Identify which cell holds the provided text, then report its (X, Y) central coordinate. 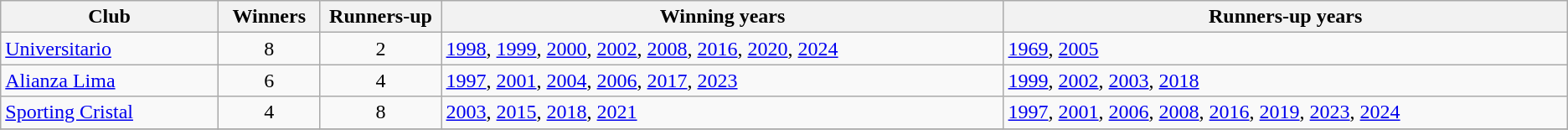
1999, 2002, 2003, 2018 (1285, 81)
Winners (268, 17)
1998, 1999, 2000, 2002, 2008, 2016, 2020, 2024 (722, 49)
6 (268, 81)
2003, 2015, 2018, 2021 (722, 112)
2 (380, 49)
1997, 2001, 2004, 2006, 2017, 2023 (722, 81)
1997, 2001, 2006, 2008, 2016, 2019, 2023, 2024 (1285, 112)
Runners-up (380, 17)
Sporting Cristal (110, 112)
Winning years (722, 17)
1969, 2005 (1285, 49)
Universitario (110, 49)
Runners-up years (1285, 17)
Club (110, 17)
Alianza Lima (110, 81)
